Identify which cell holds the provided text, then report its (x, y) central coordinate. 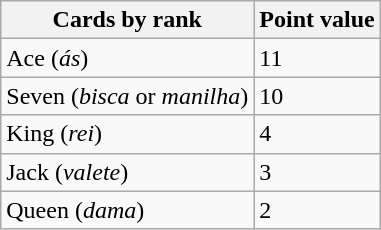
2 (317, 210)
Jack (valete) (128, 172)
Ace (ás) (128, 58)
11 (317, 58)
Cards by rank (128, 20)
10 (317, 96)
Queen (dama) (128, 210)
Point value (317, 20)
King (rei) (128, 134)
Seven (bisca or manilha) (128, 96)
4 (317, 134)
3 (317, 172)
